For the text-containing cell, return its midpoint in (X, Y) coordinate format. 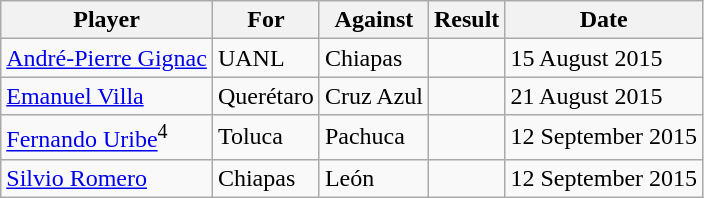
For (266, 20)
André-Pierre Gignac (107, 58)
Cruz Azul (374, 96)
15 August 2015 (604, 58)
León (374, 178)
Pachuca (374, 138)
Emanuel Villa (107, 96)
Fernando Uribe4 (107, 138)
UANL (266, 58)
Silvio Romero (107, 178)
Querétaro (266, 96)
Toluca (266, 138)
Result (466, 20)
Player (107, 20)
Against (374, 20)
21 August 2015 (604, 96)
Date (604, 20)
